Capture the cell that displays the provided text and extract its [x, y] central coordinate. 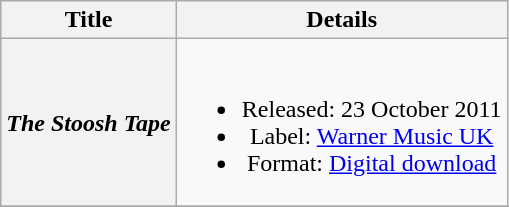
Details [342, 20]
The Stoosh Tape [89, 122]
Title [89, 20]
Released: 23 October 2011Label: Warner Music UKFormat: Digital download [342, 122]
